Return (x, y) of the center of cell containing provided text 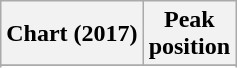
Chart (2017) (72, 34)
Peakposition (189, 34)
